Identify which cell holds the provided text, then report its [X, Y] central coordinate. 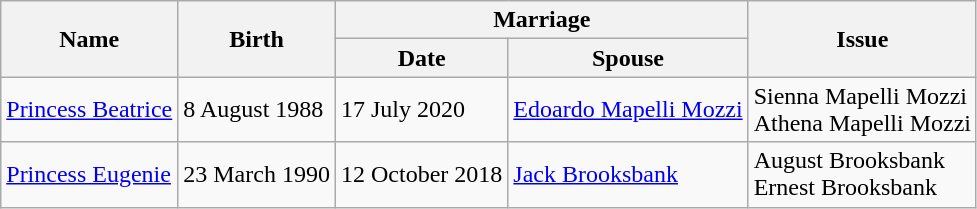
Spouse [628, 58]
Jack Brooksbank [628, 174]
Issue [862, 39]
Date [421, 58]
Marriage [542, 20]
Birth [257, 39]
August BrooksbankErnest Brooksbank [862, 174]
Name [90, 39]
12 October 2018 [421, 174]
23 March 1990 [257, 174]
Edoardo Mapelli Mozzi [628, 110]
17 July 2020 [421, 110]
8 August 1988 [257, 110]
Sienna Mapelli MozziAthena Mapelli Mozzi [862, 110]
Princess Beatrice [90, 110]
Princess Eugenie [90, 174]
